Detect which cell encompasses the target text, then output its [x, y] center coordinate. 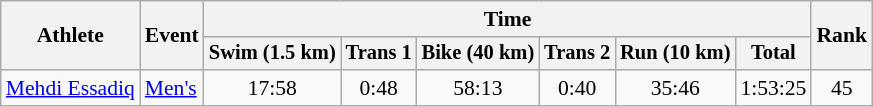
Athlete [70, 36]
Mehdi Essadiq [70, 88]
0:48 [379, 88]
45 [842, 88]
17:58 [272, 88]
Run (10 km) [675, 54]
58:13 [478, 88]
Event [172, 36]
35:46 [675, 88]
Time [508, 19]
Trans 2 [577, 54]
Trans 1 [379, 54]
Men's [172, 88]
0:40 [577, 88]
Bike (40 km) [478, 54]
1:53:25 [773, 88]
Rank [842, 36]
Total [773, 54]
Swim (1.5 km) [272, 54]
